From the cell containing the given text, extract its center point as (x, y) coordinate. 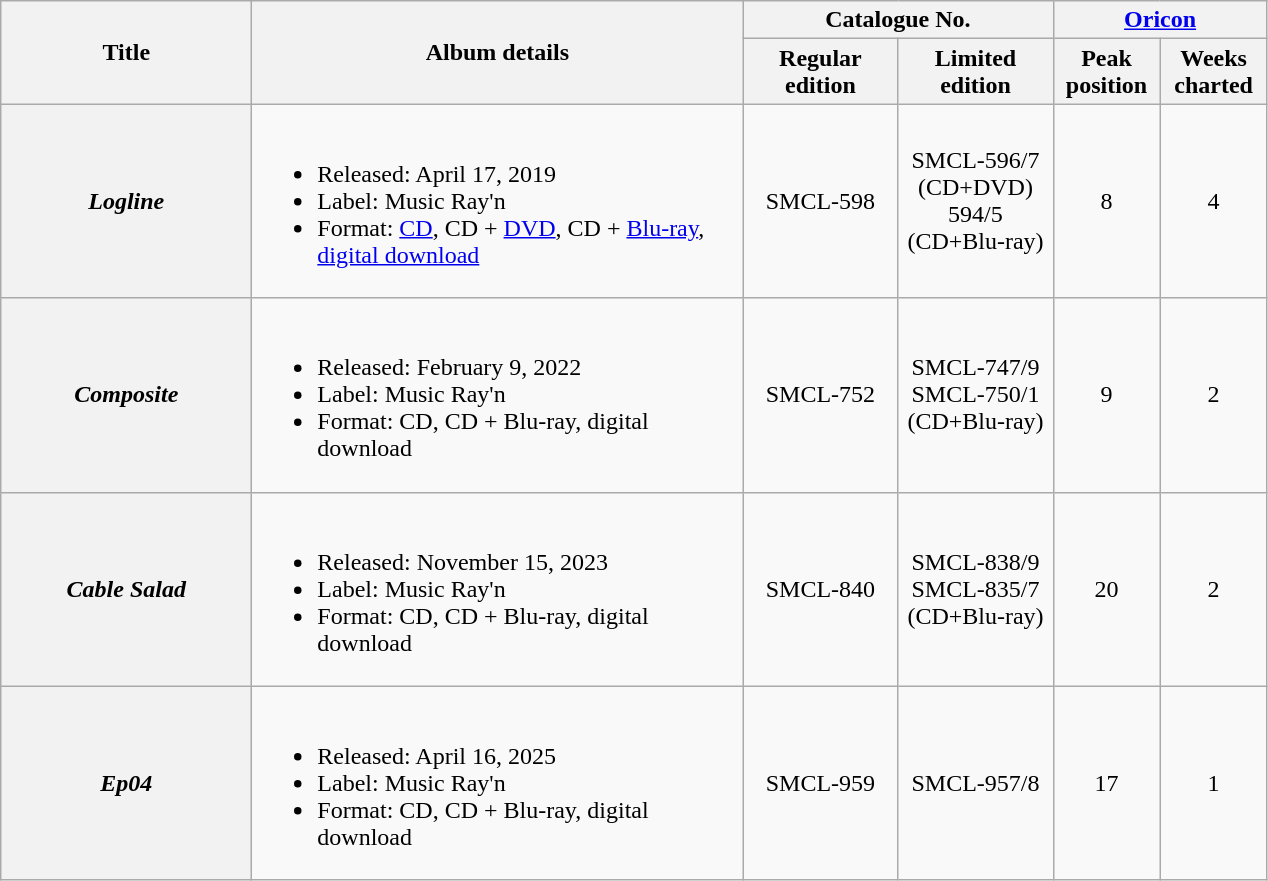
SMCL-747/9SMCL-750/1(CD+Blu-ray) (976, 395)
SMCL-840 (820, 589)
Released: February 9, 2022Label: Music Ray'nFormat: CD, CD + Blu-ray, digital download (498, 395)
SMCL-598 (820, 201)
17 (1106, 783)
Title (126, 52)
Released: November 15, 2023Label: Music Ray'nFormat: CD, CD + Blu-ray, digital download (498, 589)
Composite (126, 395)
9 (1106, 395)
Released: April 16, 2025Label: Music Ray'nFormat: CD, CD + Blu-ray, digital download (498, 783)
Limitededition (976, 72)
1 (1214, 783)
SMCL-596/7(CD+DVD)594/5(CD+Blu-ray) (976, 201)
8 (1106, 201)
Peakposition (1106, 72)
Logline (126, 201)
SMCL-752 (820, 395)
Weekscharted (1214, 72)
Cable Salad (126, 589)
SMCL-838/9SMCL-835/7(CD+Blu-ray) (976, 589)
SMCL-957/8 (976, 783)
SMCL-959 (820, 783)
Ep04 (126, 783)
Regularedition (820, 72)
Album details (498, 52)
20 (1106, 589)
Released: April 17, 2019Label: Music Ray'nFormat: CD, CD + DVD, CD + Blu-ray, digital download (498, 201)
Catalogue No. (898, 20)
Oricon (1160, 20)
4 (1214, 201)
